From the cell containing the given text, extract its center point as (x, y) coordinate. 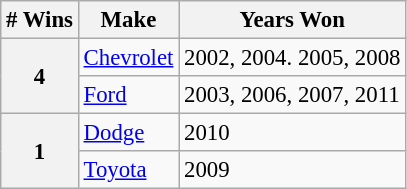
2009 (292, 170)
Ford (128, 95)
2003, 2006, 2007, 2011 (292, 95)
4 (40, 76)
2002, 2004. 2005, 2008 (292, 58)
Years Won (292, 20)
2010 (292, 133)
Chevrolet (128, 58)
1 (40, 152)
Make (128, 20)
# Wins (40, 20)
Dodge (128, 133)
Toyota (128, 170)
